For the text-containing cell, return its midpoint in [x, y] coordinate format. 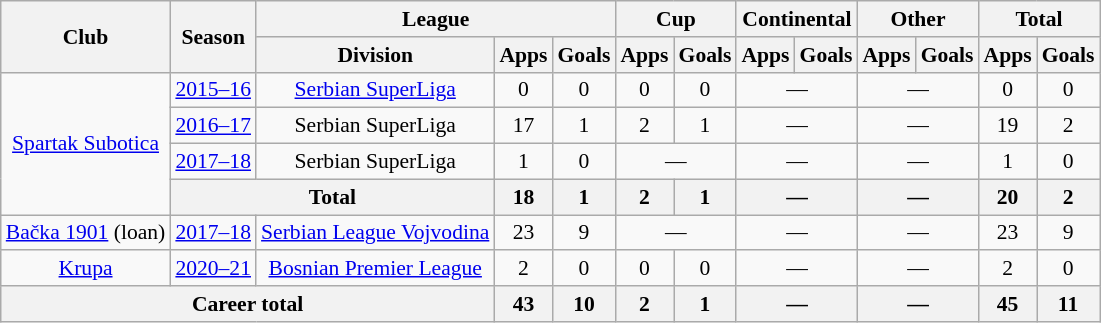
Bosnian Premier League [375, 269]
Bačka 1901 (loan) [86, 233]
18 [523, 197]
Season [213, 36]
10 [584, 304]
19 [1007, 126]
Career total [248, 304]
17 [523, 126]
Division [375, 55]
43 [523, 304]
Spartak Subotica [86, 143]
Club [86, 36]
League [436, 19]
Other [918, 19]
20 [1007, 197]
Cup [676, 19]
Continental [796, 19]
11 [1068, 304]
2020–21 [213, 269]
45 [1007, 304]
2015–16 [213, 90]
Krupa [86, 269]
Serbian League Vojvodina [375, 233]
2016–17 [213, 126]
